Pinpoint the cell where the given text exists, returning its (x, y) midpoint coordinate. 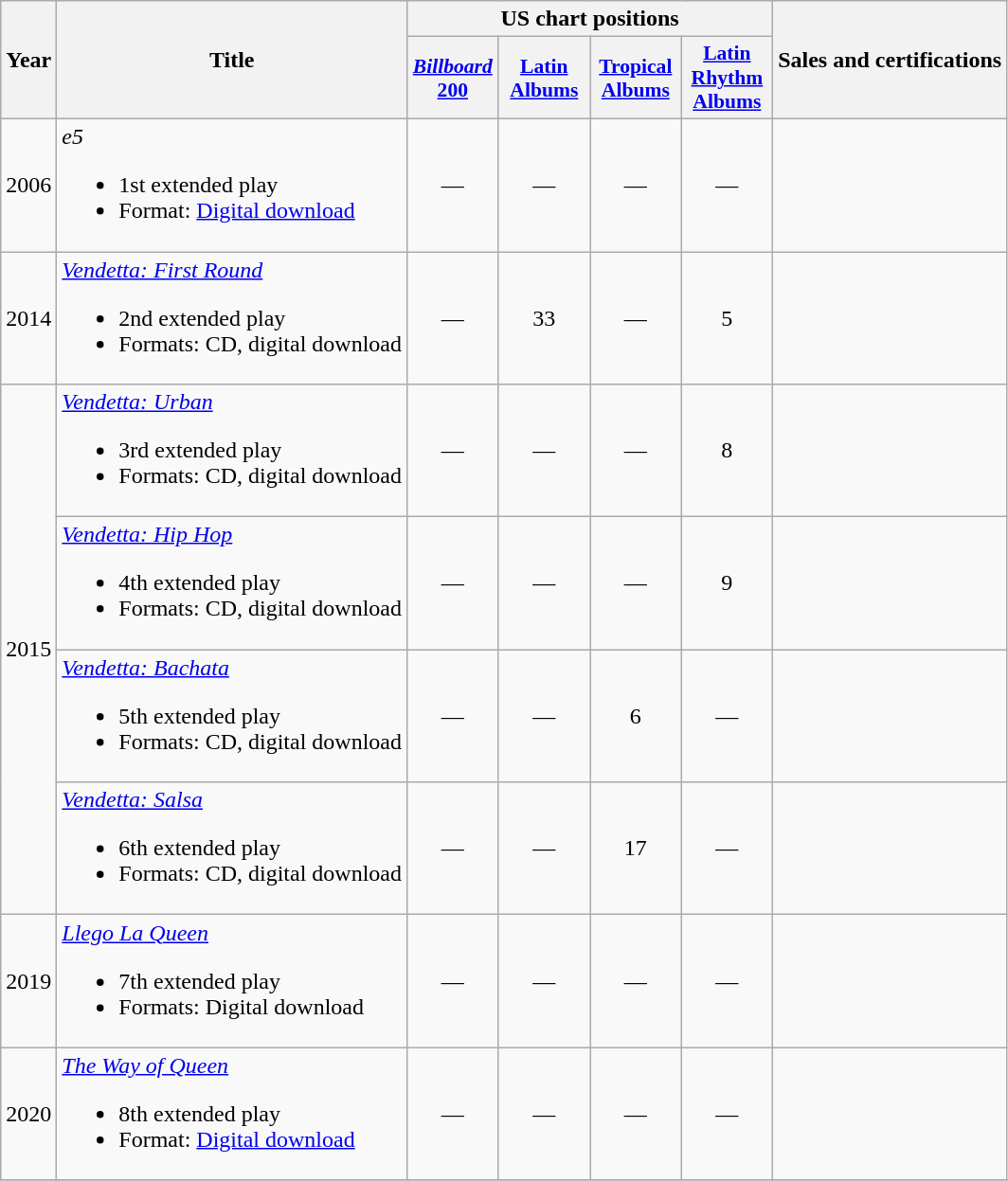
Tropical Albums (637, 78)
17 (637, 849)
US chart positions (590, 19)
Vendetta: Hip Hop4th extended playFormats: CD, digital download (232, 583)
Latin Rhythm Albums (728, 78)
Llego La Queen7th extended playFormats: Digital download (232, 981)
Year (28, 61)
Latin Albums (544, 78)
Vendetta: Bachata5th extended playFormats: CD, digital download (232, 716)
33 (544, 318)
2020 (28, 1114)
Billboard 200 (453, 78)
The Way of Queen8th extended playFormat: Digital download (232, 1114)
9 (728, 583)
5 (728, 318)
Vendetta: Urban3rd extended playFormats: CD, digital download (232, 451)
2014 (28, 318)
2019 (28, 981)
Vendetta: Salsa6th extended playFormats: CD, digital download (232, 849)
2006 (28, 185)
Title (232, 61)
Vendetta: First Round2nd extended playFormats: CD, digital download (232, 318)
8 (728, 451)
6 (637, 716)
e51st extended playFormat: Digital download (232, 185)
2015 (28, 650)
Sales and certifications (891, 61)
